Extract the (X, Y) coordinate from the center of the cell holding the provided text.  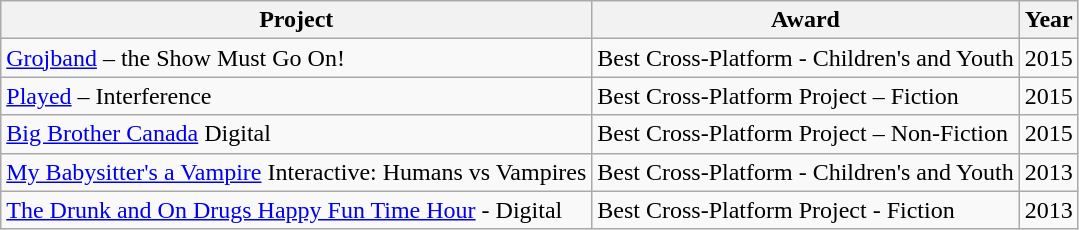
Played – Interference (296, 96)
Best Cross-Platform Project - Fiction (806, 210)
My Babysitter's a Vampire Interactive: Humans vs Vampires (296, 172)
Award (806, 20)
Project (296, 20)
Best Cross-Platform Project – Fiction (806, 96)
Grojband – the Show Must Go On! (296, 58)
Big Brother Canada Digital (296, 134)
Year (1048, 20)
Best Cross-Platform Project – Non-Fiction (806, 134)
The Drunk and On Drugs Happy Fun Time Hour - Digital (296, 210)
